Search for the cell housing the specified text and yield its [X, Y] center coordinate. 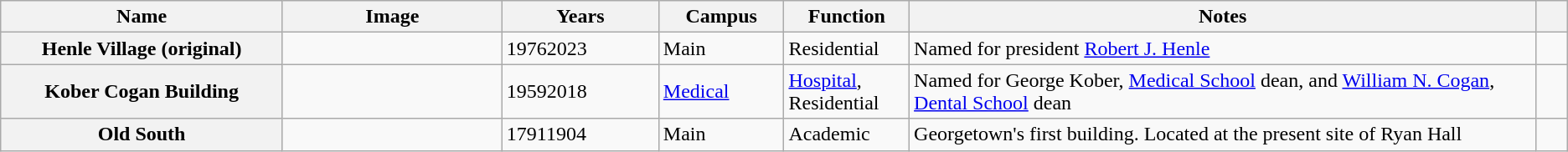
Notes [1223, 17]
Henle Village (original) [142, 48]
17911904 [580, 134]
Kober Cogan Building [142, 92]
Image [392, 17]
Years [580, 17]
Medical [721, 92]
Name [142, 17]
Old South [142, 134]
Named for president Robert J. Henle [1223, 48]
Academic [847, 134]
Georgetown's first building. Located at the present site of Ryan Hall [1223, 134]
Campus [721, 17]
Residential [847, 48]
19762023 [580, 48]
Named for George Kober, Medical School dean, and William N. Cogan, Dental School dean [1223, 92]
19592018 [580, 92]
Function [847, 17]
Hospital, Residential [847, 92]
